Detect which cell encompasses the target text, then output its (x, y) center coordinate. 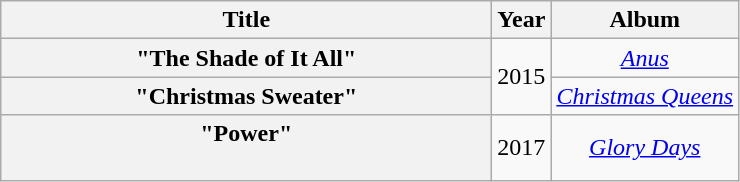
"Power" (246, 148)
2017 (522, 148)
Glory Days (645, 148)
Year (522, 20)
Anus (645, 58)
"Christmas Sweater" (246, 96)
Title (246, 20)
Album (645, 20)
Christmas Queens (645, 96)
"The Shade of It All" (246, 58)
2015 (522, 77)
